Return [X, Y] of the center of cell containing provided text 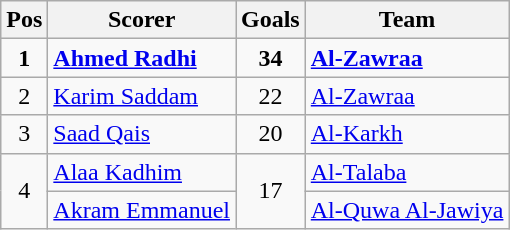
3 [24, 134]
Al-Quwa Al-Jawiya [407, 210]
Al-Karkh [407, 134]
2 [24, 96]
1 [24, 58]
20 [271, 134]
Scorer [142, 20]
4 [24, 191]
34 [271, 58]
Saad Qais [142, 134]
Pos [24, 20]
Alaa Kadhim [142, 172]
Akram Emmanuel [142, 210]
17 [271, 191]
Al-Talaba [407, 172]
Team [407, 20]
Karim Saddam [142, 96]
Goals [271, 20]
22 [271, 96]
Ahmed Radhi [142, 58]
